Scan for the cell matching the given text and deliver its (X, Y) coordinate at center. 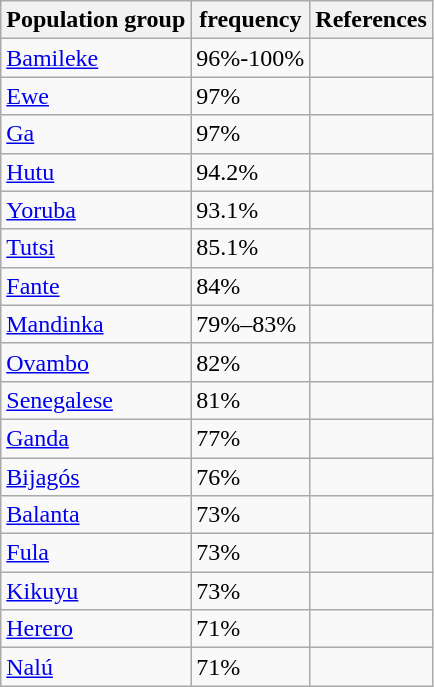
Ovambo (96, 362)
79%–83% (250, 324)
93.1% (250, 210)
References (372, 20)
Ganda (96, 438)
84% (250, 286)
Fante (96, 286)
77% (250, 438)
Herero (96, 629)
Balanta (96, 515)
Fula (96, 553)
Tutsi (96, 248)
frequency (250, 20)
Bamileke (96, 58)
Ewe (96, 96)
Yoruba (96, 210)
82% (250, 362)
Senegalese (96, 400)
96%-100% (250, 58)
Ga (96, 134)
Hutu (96, 172)
Population group (96, 20)
81% (250, 400)
94.2% (250, 172)
Bijagós (96, 477)
Nalú (96, 667)
85.1% (250, 248)
76% (250, 477)
Kikuyu (96, 591)
Mandinka (96, 324)
